Pinpoint the cell where the given text exists, returning its [x, y] midpoint coordinate. 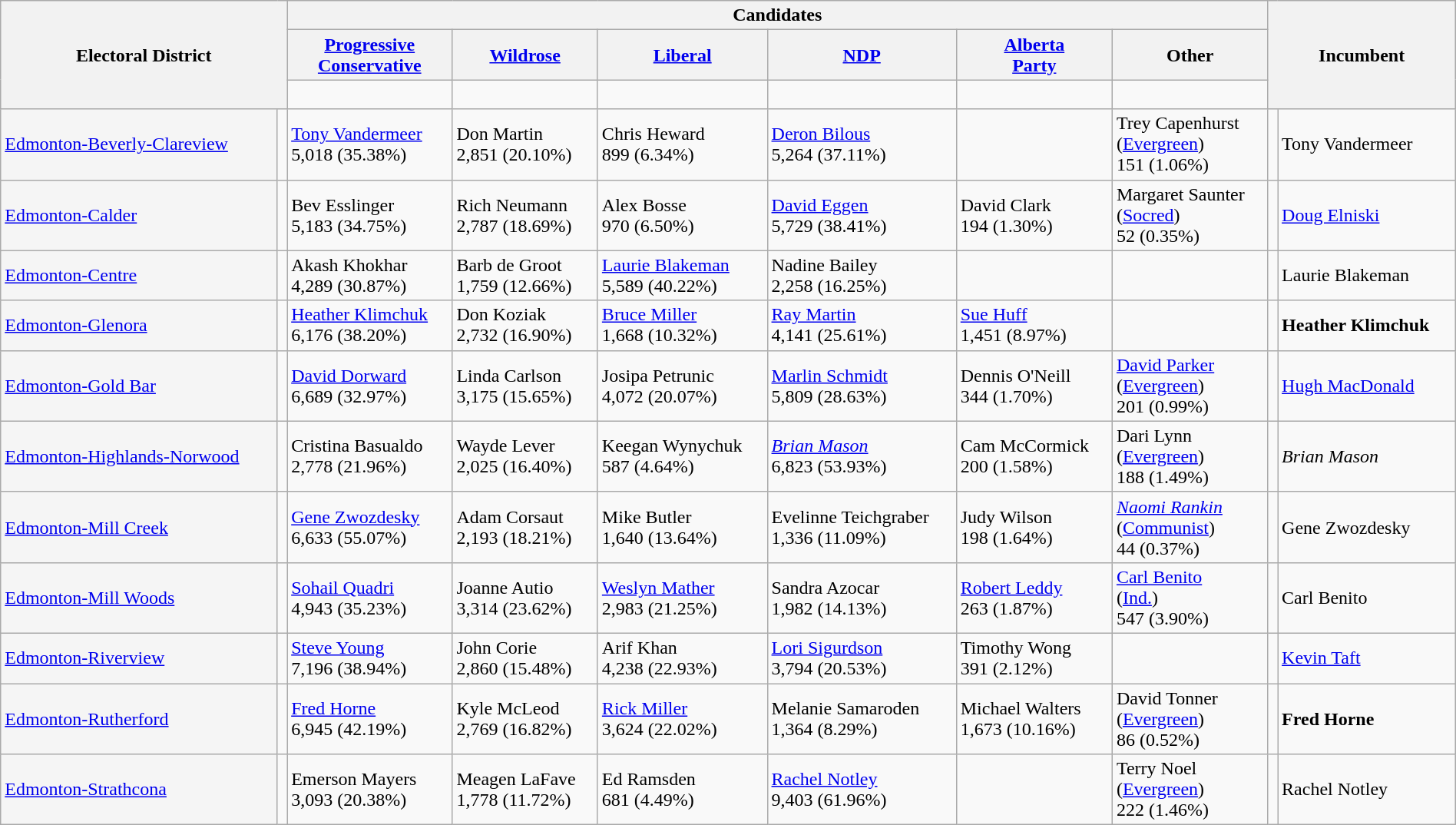
Sandra Azocar1,982 (14.13%) [862, 598]
Edmonton-Centre [139, 275]
Edmonton-Gold Bar [139, 386]
Edmonton-Rutherford [139, 719]
Nadine Bailey2,258 (16.25%) [862, 275]
Edmonton-Glenora [139, 326]
Alex Bosse970 (6.50%) [682, 215]
Weslyn Mather2,983 (21.25%) [682, 598]
Other [1190, 55]
Fred Horne [1367, 719]
Dari Lynn(Evergreen)188 (1.49%) [1190, 456]
Laurie Blakeman [1367, 275]
Emerson Mayers3,093 (20.38%) [370, 790]
Dennis O'Neill344 (1.70%) [1034, 386]
Tony Vandermeer [1367, 144]
Liberal [682, 55]
Wildrose [525, 55]
NDP [862, 55]
Edmonton-Mill Creek [139, 527]
Meagen LaFave1,778 (11.72%) [525, 790]
Naomi Rankin(Communist)44 (0.37%) [1190, 527]
Melanie Samaroden1,364 (8.29%) [862, 719]
Linda Carlson3,175 (15.65%) [525, 386]
ProgressiveConservative [370, 55]
Bev Esslinger5,183 (34.75%) [370, 215]
Edmonton-Strathcona [139, 790]
Rick Miller3,624 (22.02%) [682, 719]
Edmonton-Riverview [139, 658]
Gene Zwozdesky6,633 (55.07%) [370, 527]
David Tonner(Evergreen)86 (0.52%) [1190, 719]
Rich Neumann2,787 (18.69%) [525, 215]
Tony Vandermeer 5,018 (35.38%) [370, 144]
Edmonton-Calder [139, 215]
Steve Young7,196 (38.94%) [370, 658]
David Dorward6,689 (32.97%) [370, 386]
Josipa Petrunic4,072 (20.07%) [682, 386]
Barb de Groot1,759 (12.66%) [525, 275]
Joanne Autio3,314 (23.62%) [525, 598]
Adam Corsaut2,193 (18.21%) [525, 527]
Wayde Lever2,025 (16.40%) [525, 456]
Sohail Quadri4,943 (35.23%) [370, 598]
Carl Benito(Ind.)547 (3.90%) [1190, 598]
Sue Huff1,451 (8.97%) [1034, 326]
Heather Klimchuk6,176 (38.20%) [370, 326]
Rachel Notley9,403 (61.96%) [862, 790]
Michael Walters1,673 (10.16%) [1034, 719]
Ray Martin4,141 (25.61%) [862, 326]
Edmonton-Highlands-Norwood [139, 456]
Lori Sigurdson3,794 (20.53%) [862, 658]
Arif Khan4,238 (22.93%) [682, 658]
Laurie Blakeman5,589 (40.22%) [682, 275]
AlbertaParty [1034, 55]
Brian Mason [1367, 456]
Electoral District [144, 55]
Marlin Schmidt5,809 (28.63%) [862, 386]
Chris Heward899 (6.34%) [682, 144]
Trey Capenhurst(Evergreen)151 (1.06%) [1190, 144]
John Corie2,860 (15.48%) [525, 658]
Cam McCormick200 (1.58%) [1034, 456]
Edmonton-Beverly-Clareview [139, 144]
Candidates [777, 15]
Gene Zwozdesky [1367, 527]
Don Martin2,851 (20.10%) [525, 144]
Terry Noel(Evergreen)222 (1.46%) [1190, 790]
Robert Leddy263 (1.87%) [1034, 598]
Timothy Wong391 (2.12%) [1034, 658]
Judy Wilson198 (1.64%) [1034, 527]
Bruce Miller1,668 (10.32%) [682, 326]
Ed Ramsden681 (4.49%) [682, 790]
Brian Mason6,823 (53.93%) [862, 456]
Kevin Taft [1367, 658]
Evelinne Teichgraber1,336 (11.09%) [862, 527]
Margaret Saunter(Socred)52 (0.35%) [1190, 215]
Deron Bilous5,264 (37.11%) [862, 144]
Don Koziak2,732 (16.90%) [525, 326]
Keegan Wynychuk587 (4.64%) [682, 456]
Kyle McLeod2,769 (16.82%) [525, 719]
David Eggen5,729 (38.41%) [862, 215]
Doug Elniski [1367, 215]
Akash Khokhar4,289 (30.87%) [370, 275]
Mike Butler1,640 (13.64%) [682, 527]
David Parker(Evergreen)201 (0.99%) [1190, 386]
Heather Klimchuk [1367, 326]
Carl Benito [1367, 598]
Incumbent [1362, 55]
Cristina Basualdo2,778 (21.96%) [370, 456]
David Clark194 (1.30%) [1034, 215]
Rachel Notley [1367, 790]
Fred Horne6,945 (42.19%) [370, 719]
Edmonton-Mill Woods [139, 598]
Hugh MacDonald [1367, 386]
